Find where the given text appears and provide that cell's center as [X, Y] coordinate. 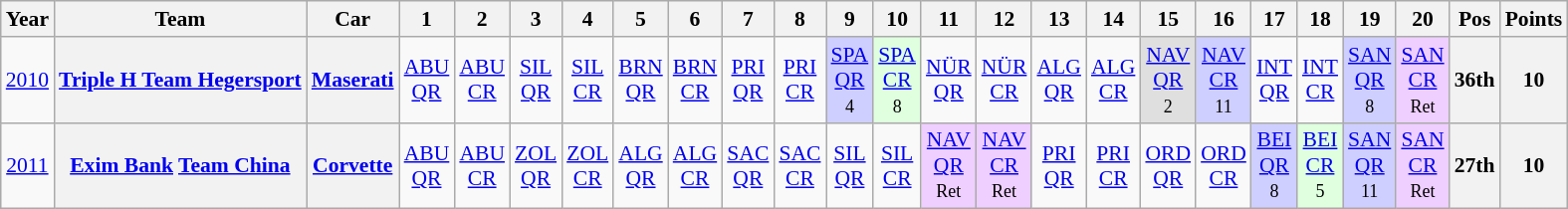
SACQR [748, 165]
SPACR8 [897, 80]
11 [949, 19]
SANQR8 [1370, 80]
Exim Bank Team China [180, 165]
BEIQR8 [1274, 165]
INTCR [1320, 80]
8 [799, 19]
18 [1320, 19]
Points [1534, 19]
20 [1422, 19]
2010 [28, 80]
7 [748, 19]
ZOLCR [587, 165]
17 [1274, 19]
NAVQR2 [1168, 80]
SANQR11 [1370, 165]
36th [1475, 80]
Pos [1475, 19]
3 [536, 19]
ZOLQR [536, 165]
Triple H Team Hegersport [180, 80]
NÜRCR [1005, 80]
BEICR5 [1320, 165]
15 [1168, 19]
2011 [28, 165]
16 [1224, 19]
SPAQR4 [850, 80]
12 [1005, 19]
Corvette [352, 165]
BRNCR [695, 80]
Maserati [352, 80]
ORDCR [1224, 165]
SACCR [799, 165]
4 [587, 19]
27th [1475, 165]
9 [850, 19]
INTQR [1274, 80]
NAVCR11 [1224, 80]
13 [1058, 19]
Car [352, 19]
NÜRQR [949, 80]
ORDQR [1168, 165]
14 [1113, 19]
5 [641, 19]
NAVQRRet [949, 165]
Team [180, 19]
BRNQR [641, 80]
Year [28, 19]
19 [1370, 19]
6 [695, 19]
NAVCRRet [1005, 165]
2 [482, 19]
1 [427, 19]
